Output the (X, Y) coordinate of the center of the cell containing the given text.  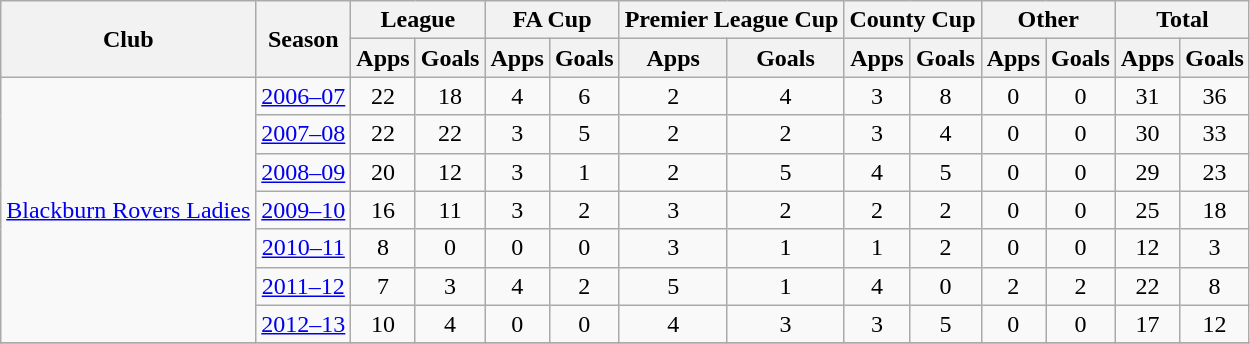
2011–12 (304, 286)
33 (1215, 134)
Season (304, 39)
FA Cup (552, 20)
2012–13 (304, 324)
2006–07 (304, 96)
Premier League Cup (732, 20)
30 (1147, 134)
25 (1147, 210)
36 (1215, 96)
11 (450, 210)
2010–11 (304, 248)
16 (383, 210)
League (418, 20)
6 (584, 96)
Blackburn Rovers Ladies (128, 210)
17 (1147, 324)
10 (383, 324)
County Cup (912, 20)
2007–08 (304, 134)
Total (1182, 20)
29 (1147, 172)
23 (1215, 172)
2009–10 (304, 210)
Club (128, 39)
31 (1147, 96)
7 (383, 286)
2008–09 (304, 172)
20 (383, 172)
Other (1048, 20)
